Extract the (X, Y) coordinate from the center of the cell holding the provided text.  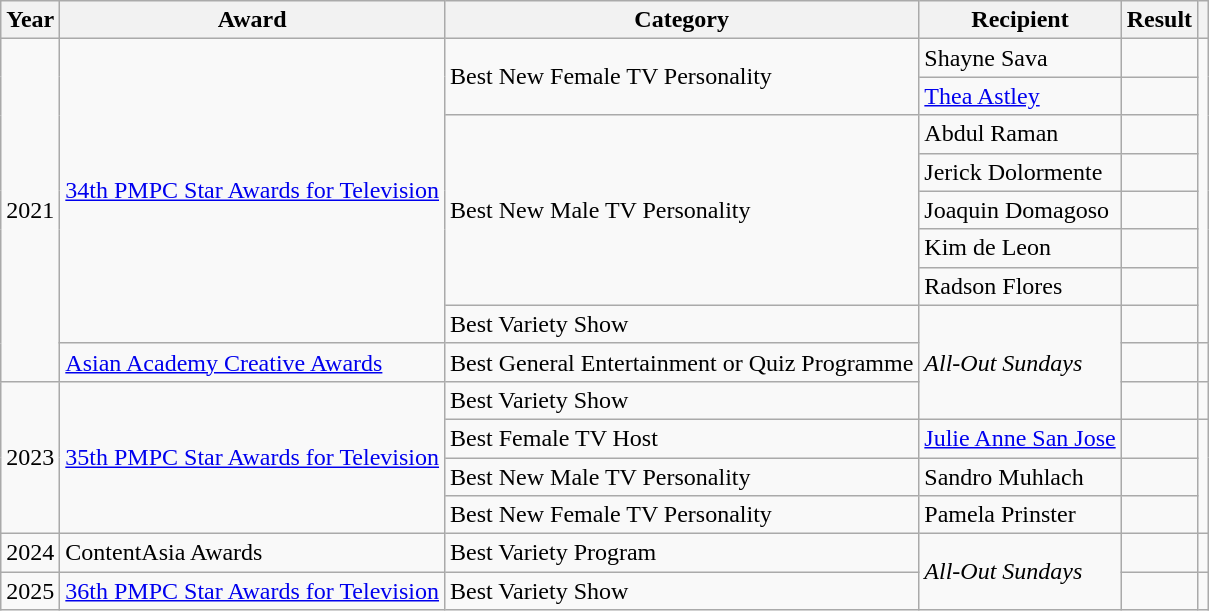
Julie Anne San Jose (1020, 438)
Result (1159, 20)
Joaquin Domagoso (1020, 210)
Award (252, 20)
Kim de Leon (1020, 248)
Best General Entertainment or Quiz Programme (682, 362)
Sandro Muhlach (1020, 477)
34th PMPC Star Awards for Television (252, 191)
Radson Flores (1020, 286)
Recipient (1020, 20)
Category (682, 20)
Abdul Raman (1020, 134)
Asian Academy Creative Awards (252, 362)
36th PMPC Star Awards for Television (252, 591)
Shayne Sava (1020, 58)
2024 (30, 553)
35th PMPC Star Awards for Television (252, 457)
Year (30, 20)
Best Variety Program (682, 553)
Pamela Prinster (1020, 515)
2025 (30, 591)
ContentAsia Awards (252, 553)
Thea Astley (1020, 96)
2021 (30, 210)
Jerick Dolormente (1020, 172)
Best Female TV Host (682, 438)
2023 (30, 457)
